Capture the cell that displays the provided text and extract its [x, y] central coordinate. 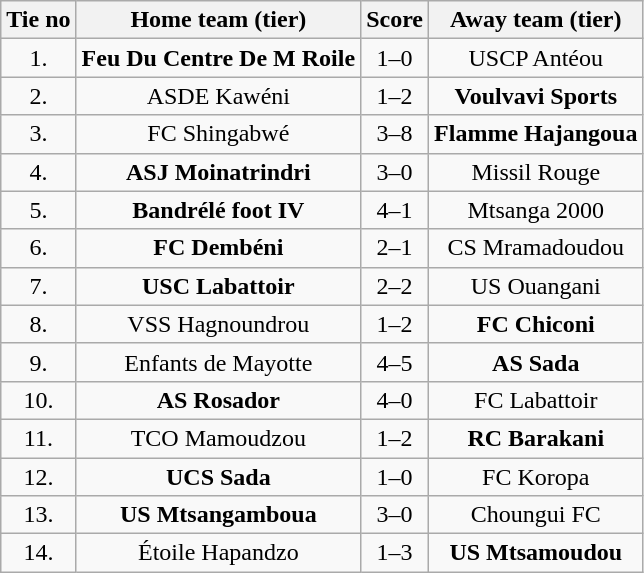
Home team (tier) [218, 20]
AS Rosador [218, 400]
US Mtsamoudou [536, 553]
TCO Mamoudzou [218, 438]
UCS Sada [218, 477]
CS Mramadoudou [536, 248]
9. [38, 362]
Mtsanga 2000 [536, 210]
5. [38, 210]
7. [38, 286]
FC Dembéni [218, 248]
AS Sada [536, 362]
12. [38, 477]
Bandrélé foot IV [218, 210]
Tie no [38, 20]
6. [38, 248]
US Mtsangamboua [218, 515]
3–8 [395, 134]
Flamme Hajangoua [536, 134]
Choungui FC [536, 515]
RC Barakani [536, 438]
US Ouangani [536, 286]
Missil Rouge [536, 172]
VSS Hagnoundrou [218, 324]
8. [38, 324]
11. [38, 438]
USCP Antéou [536, 58]
Feu Du Centre De M Roile [218, 58]
Étoile Hapandzo [218, 553]
14. [38, 553]
2–1 [395, 248]
Score [395, 20]
10. [38, 400]
2. [38, 96]
1. [38, 58]
4–5 [395, 362]
2–2 [395, 286]
ASJ Moinatrindri [218, 172]
FC Koropa [536, 477]
Enfants de Mayotte [218, 362]
Away team (tier) [536, 20]
FC Shingabwé [218, 134]
USC Labattoir [218, 286]
13. [38, 515]
4. [38, 172]
4–0 [395, 400]
1–3 [395, 553]
4–1 [395, 210]
FC Chiconi [536, 324]
ASDE Kawéni [218, 96]
3. [38, 134]
Voulvavi Sports [536, 96]
FC Labattoir [536, 400]
